Find where the given text appears and provide that cell's center as [X, Y] coordinate. 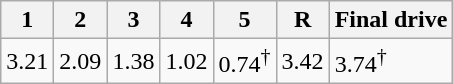
1.02 [186, 62]
0.74† [244, 62]
3.74† [391, 62]
Final drive [391, 20]
R [302, 20]
3 [134, 20]
1 [28, 20]
1.38 [134, 62]
3.21 [28, 62]
4 [186, 20]
5 [244, 20]
2.09 [80, 62]
3.42 [302, 62]
2 [80, 20]
